Capture the cell that displays the provided text and extract its (x, y) central coordinate. 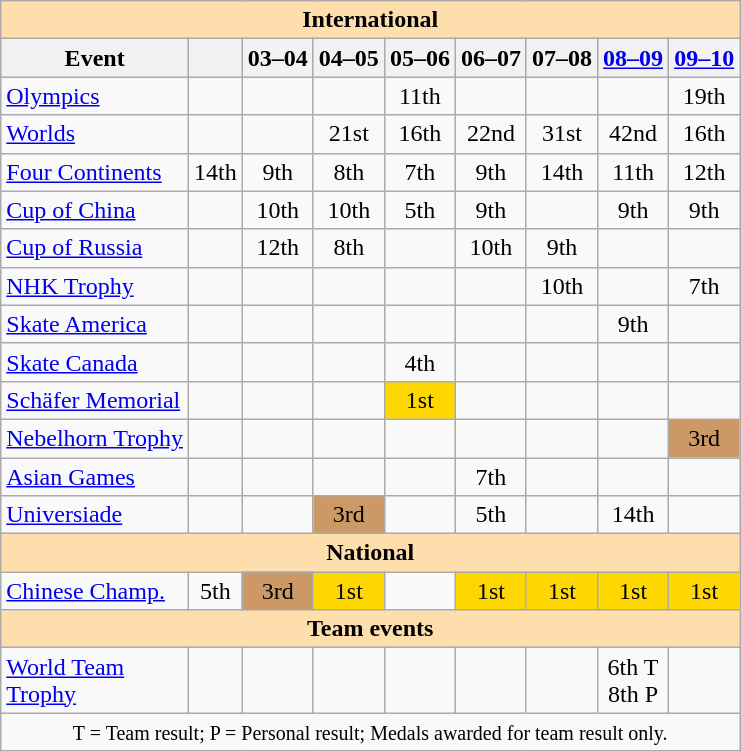
07–08 (562, 58)
Cup of China (95, 210)
Event (95, 58)
T = Team result; P = Personal result; Medals awarded for team result only. (370, 732)
Cup of Russia (95, 248)
Nebelhorn Trophy (95, 438)
Team events (370, 629)
6th T 8th P (634, 680)
42nd (634, 134)
08–09 (634, 58)
05–06 (420, 58)
Olympics (95, 96)
21st (348, 134)
06–07 (490, 58)
03–04 (278, 58)
Worlds (95, 134)
Schäfer Memorial (95, 400)
22nd (490, 134)
Four Continents (95, 172)
World TeamTrophy (95, 680)
International (370, 20)
4th (420, 362)
04–05 (348, 58)
Asian Games (95, 477)
National (370, 553)
Universiade (95, 515)
Skate America (95, 324)
NHK Trophy (95, 286)
Skate Canada (95, 362)
19th (704, 96)
Chinese Champ. (95, 591)
09–10 (704, 58)
31st (562, 134)
